For the text-containing cell, return its midpoint in (X, Y) coordinate format. 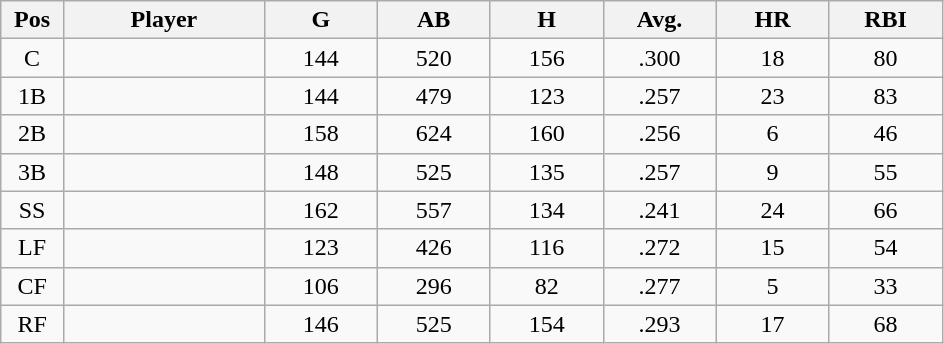
.300 (660, 58)
82 (546, 286)
6 (772, 134)
3B (32, 172)
LF (32, 248)
AB (434, 20)
54 (886, 248)
9 (772, 172)
146 (320, 324)
154 (546, 324)
116 (546, 248)
1B (32, 96)
46 (886, 134)
33 (886, 286)
134 (546, 210)
55 (886, 172)
66 (886, 210)
SS (32, 210)
18 (772, 58)
.293 (660, 324)
23 (772, 96)
2B (32, 134)
G (320, 20)
H (546, 20)
148 (320, 172)
156 (546, 58)
5 (772, 286)
135 (546, 172)
158 (320, 134)
C (32, 58)
106 (320, 286)
RBI (886, 20)
Avg. (660, 20)
426 (434, 248)
.256 (660, 134)
162 (320, 210)
624 (434, 134)
83 (886, 96)
HR (772, 20)
24 (772, 210)
520 (434, 58)
479 (434, 96)
68 (886, 324)
CF (32, 286)
557 (434, 210)
Player (164, 20)
.272 (660, 248)
RF (32, 324)
80 (886, 58)
296 (434, 286)
.241 (660, 210)
17 (772, 324)
15 (772, 248)
.277 (660, 286)
160 (546, 134)
Pos (32, 20)
